Return the [x, y] coordinate for the center point of the cell that contains the specified text.  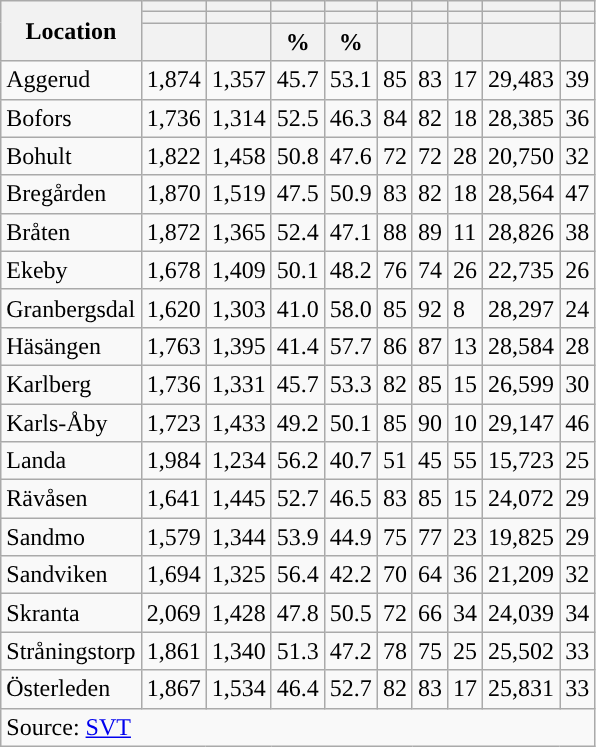
Häsängen [71, 346]
41.0 [298, 308]
Aggerud [71, 80]
1,331 [238, 384]
Granbergsdal [71, 308]
53.9 [298, 537]
1,344 [238, 537]
Ekeby [71, 270]
24,039 [522, 613]
29,147 [522, 423]
56.4 [298, 575]
11 [466, 232]
1,984 [174, 461]
46.5 [350, 499]
19,825 [522, 537]
90 [430, 423]
92 [430, 308]
2,069 [174, 613]
51 [394, 461]
47.8 [298, 613]
1,822 [174, 156]
1,433 [238, 423]
1,874 [174, 80]
Source: SVT [298, 727]
78 [394, 651]
50.9 [350, 194]
1,303 [238, 308]
Sandmo [71, 537]
10 [466, 423]
Location [71, 31]
55 [466, 461]
Bofors [71, 118]
50.8 [298, 156]
22,735 [522, 270]
48.2 [350, 270]
88 [394, 232]
53.3 [350, 384]
50.5 [350, 613]
28,826 [522, 232]
1,234 [238, 461]
47.2 [350, 651]
1,579 [174, 537]
1,861 [174, 651]
70 [394, 575]
47 [578, 194]
46 [578, 423]
1,723 [174, 423]
47.1 [350, 232]
1,458 [238, 156]
1,428 [238, 613]
1,641 [174, 499]
28,564 [522, 194]
1,340 [238, 651]
46.3 [350, 118]
Sandviken [71, 575]
1,325 [238, 575]
28,385 [522, 118]
23 [466, 537]
1,678 [174, 270]
Stråningstorp [71, 651]
76 [394, 270]
1,620 [174, 308]
Rävåsen [71, 499]
Skranta [71, 613]
25,831 [522, 689]
1,357 [238, 80]
1,870 [174, 194]
1,395 [238, 346]
Karls-Åby [71, 423]
1,872 [174, 232]
47.5 [298, 194]
Bregården [71, 194]
20,750 [522, 156]
Landa [71, 461]
1,314 [238, 118]
29,483 [522, 80]
87 [430, 346]
28,584 [522, 346]
Karlberg [71, 384]
66 [430, 613]
51.3 [298, 651]
47.6 [350, 156]
84 [394, 118]
8 [466, 308]
64 [430, 575]
21,209 [522, 575]
89 [430, 232]
57.7 [350, 346]
1,763 [174, 346]
24 [578, 308]
52.5 [298, 118]
58.0 [350, 308]
1,519 [238, 194]
52.4 [298, 232]
Österleden [71, 689]
44.9 [350, 537]
56.2 [298, 461]
26,599 [522, 384]
77 [430, 537]
13 [466, 346]
42.2 [350, 575]
1,365 [238, 232]
Bohult [71, 156]
40.7 [350, 461]
1,694 [174, 575]
38 [578, 232]
1,867 [174, 689]
86 [394, 346]
24,072 [522, 499]
45 [430, 461]
25,502 [522, 651]
1,445 [238, 499]
41.4 [298, 346]
46.4 [298, 689]
15,723 [522, 461]
28,297 [522, 308]
Bråten [71, 232]
74 [430, 270]
1,409 [238, 270]
39 [578, 80]
49.2 [298, 423]
30 [578, 384]
53.1 [350, 80]
1,534 [238, 689]
